Extract the [x, y] coordinate from the center of the cell holding the provided text.  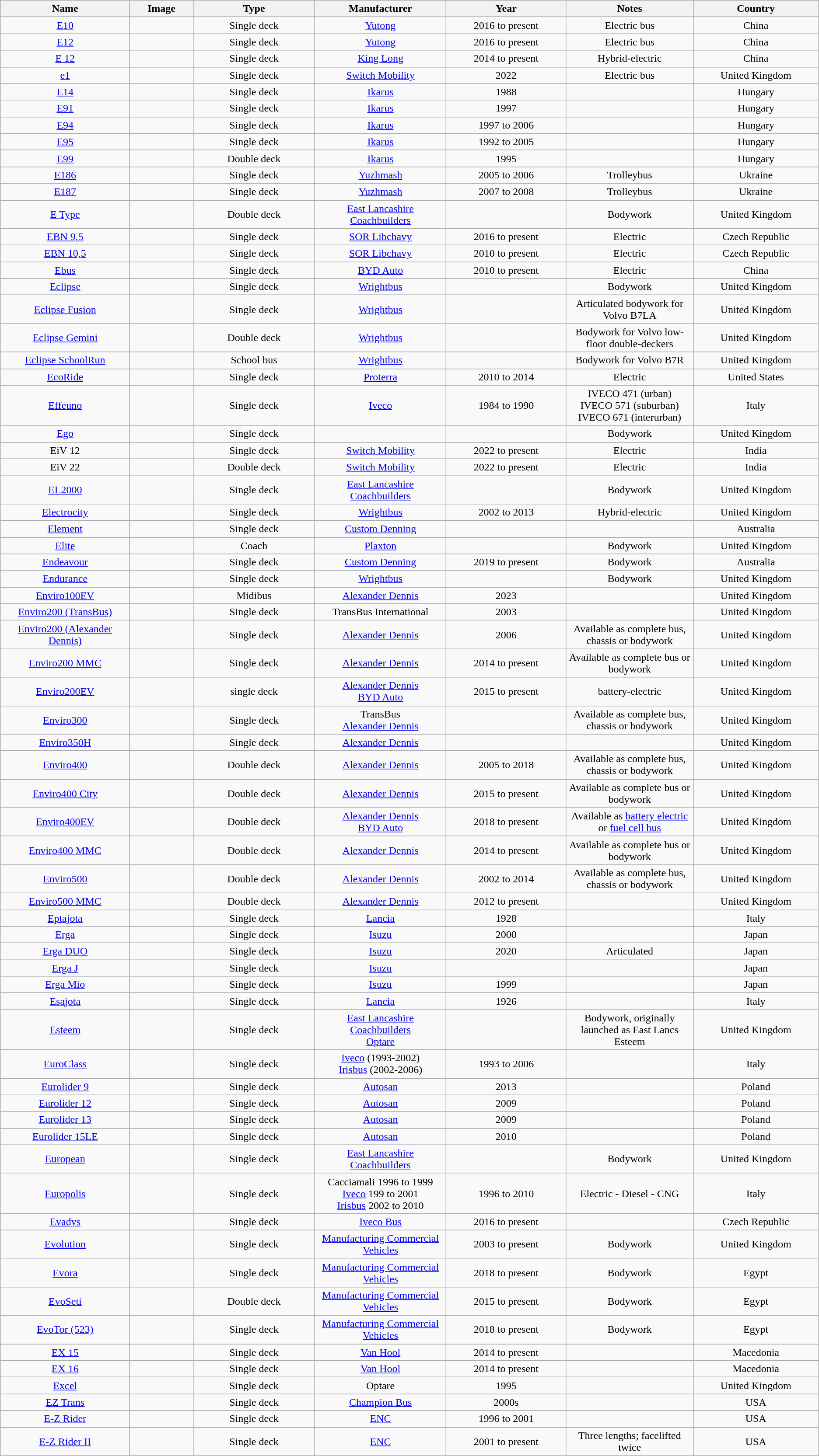
Ego [65, 434]
Midibus [254, 596]
TransBus International [381, 612]
Electrocity [65, 512]
1997 [506, 108]
2013 [506, 1087]
E186 [65, 175]
EvoSeti [65, 1301]
2002 to 2014 [506, 879]
E12 [65, 42]
Eclipse [65, 287]
Erga DUO [65, 951]
1997 to 2006 [506, 125]
E187 [65, 192]
Country [756, 9]
Evora [65, 1272]
battery-electric [630, 692]
Eurolider 15LE [65, 1136]
Evolution [65, 1244]
Enviro100EV [65, 596]
Type [254, 9]
Europolis [65, 1193]
Evadys [65, 1222]
United States [756, 377]
2006 [506, 635]
e1 [65, 75]
2005 to 2018 [506, 765]
2003 to present [506, 1244]
2010 [506, 1136]
Optare [381, 1386]
Champion Bus [381, 1402]
Iveco (1993-2002)Irisbus (2002-2006) [381, 1064]
Eclipse SchoolRun [65, 360]
Enviro400 MMC [65, 850]
Erga [65, 935]
EuroClass [65, 1064]
E Type [65, 214]
EvoTor (523) [65, 1330]
2020 [506, 951]
Enviro350H [65, 742]
E-Z Rider II [65, 1441]
Eurolider 9 [65, 1087]
2000s [506, 1402]
Enviro200 (TransBus) [65, 612]
Notes [630, 9]
2019 to present [506, 562]
BYD Auto [381, 270]
Bodywork for Volvo low-floor double-deckers [630, 338]
Endeavour [65, 562]
1984 to 1990 [506, 405]
1988 [506, 92]
King Long [381, 59]
Enviro500 [65, 879]
School bus [254, 360]
E91 [65, 108]
EX 16 [65, 1369]
single deck [254, 692]
TransBusAlexander Dennis [381, 720]
IVECO 471 (urban)IVECO 571 (suburban)IVECO 671 (interurban) [630, 405]
Electric - Diesel - CNG [630, 1193]
Bodywork for Volvo B7R [630, 360]
Bodywork, originally launched as East Lancs Esteem [630, 1030]
Eurolider 12 [65, 1103]
Enviro400EV [65, 822]
EX 15 [65, 1352]
2000 [506, 935]
EcoRide [65, 377]
E95 [65, 142]
Erga Mio [65, 985]
E 12 [65, 59]
Cacciamali 1996 to 1999Iveco 199 to 2001Irisbus 2002 to 2010 [381, 1193]
E10 [65, 25]
EL2000 [65, 490]
1993 to 2006 [506, 1064]
EiV 12 [65, 450]
Elite [65, 545]
Enviro200EV [65, 692]
Enviro500 MMC [65, 901]
1928 [506, 918]
2010 to 2014 [506, 377]
1999 [506, 985]
Proterra [381, 377]
1996 to 2010 [506, 1193]
Articulated bodywork for Volvo B7LA [630, 310]
Endurance [65, 579]
2007 to 2008 [506, 192]
2022 [506, 75]
E94 [65, 125]
E99 [65, 158]
2005 to 2006 [506, 175]
Esajota [65, 1001]
Ebus [65, 270]
Element [65, 529]
Eptajota [65, 918]
Three lengths; facelifted twice [630, 1441]
Year [506, 9]
Enviro400 City [65, 793]
Articulated [630, 951]
2012 to present [506, 901]
Image [162, 9]
1926 [506, 1001]
EBN 9,5 [65, 237]
Erga J [65, 968]
Enviro200 (Alexander Dennis) [65, 635]
Esteem [65, 1030]
Eclipse Gemini [65, 338]
East Lancashire CoachbuildersOptare [381, 1030]
Iveco Bus [381, 1222]
Iveco [381, 405]
Name [65, 9]
Enviro300 [65, 720]
Manufacturer [381, 9]
Eurolider 13 [65, 1120]
Available as battery electric or fuel cell bus [630, 822]
European [65, 1159]
E14 [65, 92]
2001 to present [506, 1441]
2003 [506, 612]
1996 to 2001 [506, 1419]
Excel [65, 1386]
2023 [506, 596]
EiV 22 [65, 467]
Eclipse Fusion [65, 310]
2002 to 2013 [506, 512]
Coach [254, 545]
Enviro200 MMC [65, 663]
EZ Trans [65, 1402]
Enviro400 [65, 765]
E-Z Rider [65, 1419]
Effeuno [65, 405]
EBN 10,5 [65, 254]
Plaxton [381, 545]
1992 to 2005 [506, 142]
